Determine the (X, Y) coordinate at the center of the cell enclosing the given text.  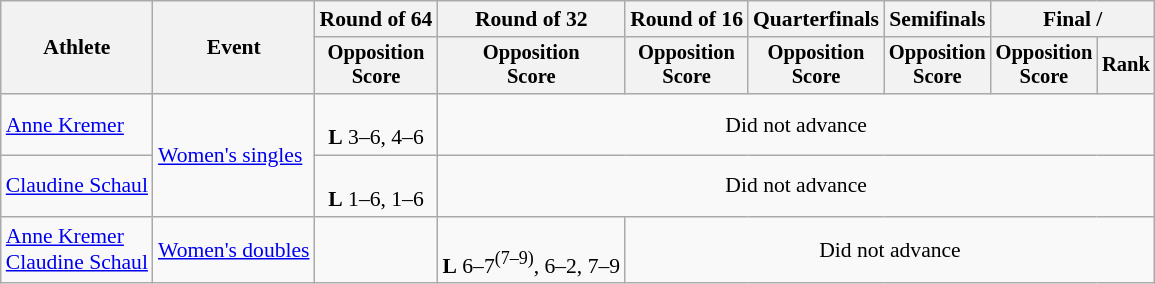
Semifinals (938, 19)
Rank (1126, 66)
Women's doubles (234, 250)
Anne KremerClaudine Schaul (77, 250)
Quarterfinals (816, 19)
Athlete (77, 48)
Women's singles (234, 155)
L 1–6, 1–6 (376, 186)
Round of 64 (376, 19)
L 3–6, 4–6 (376, 124)
Round of 16 (686, 19)
L 6–7(7–9), 6–2, 7–9 (531, 250)
Final / (1073, 19)
Anne Kremer (77, 124)
Claudine Schaul (77, 186)
Event (234, 48)
Round of 32 (531, 19)
